Locate the cell with the specified text and output its [x, y] center coordinate. 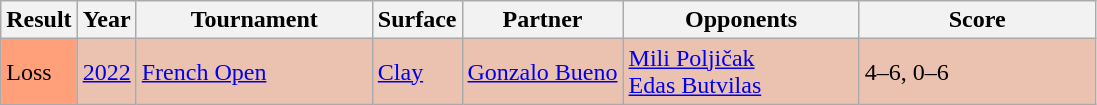
Mili Poljičak Edas Butvilas [741, 72]
Clay [417, 72]
Year [106, 20]
Opponents [741, 20]
4–6, 0–6 [977, 72]
Score [977, 20]
Tournament [254, 20]
Gonzalo Bueno [542, 72]
Surface [417, 20]
Partner [542, 20]
2022 [106, 72]
French Open [254, 72]
Loss [39, 72]
Result [39, 20]
